For the text-containing cell, return its midpoint in (x, y) coordinate format. 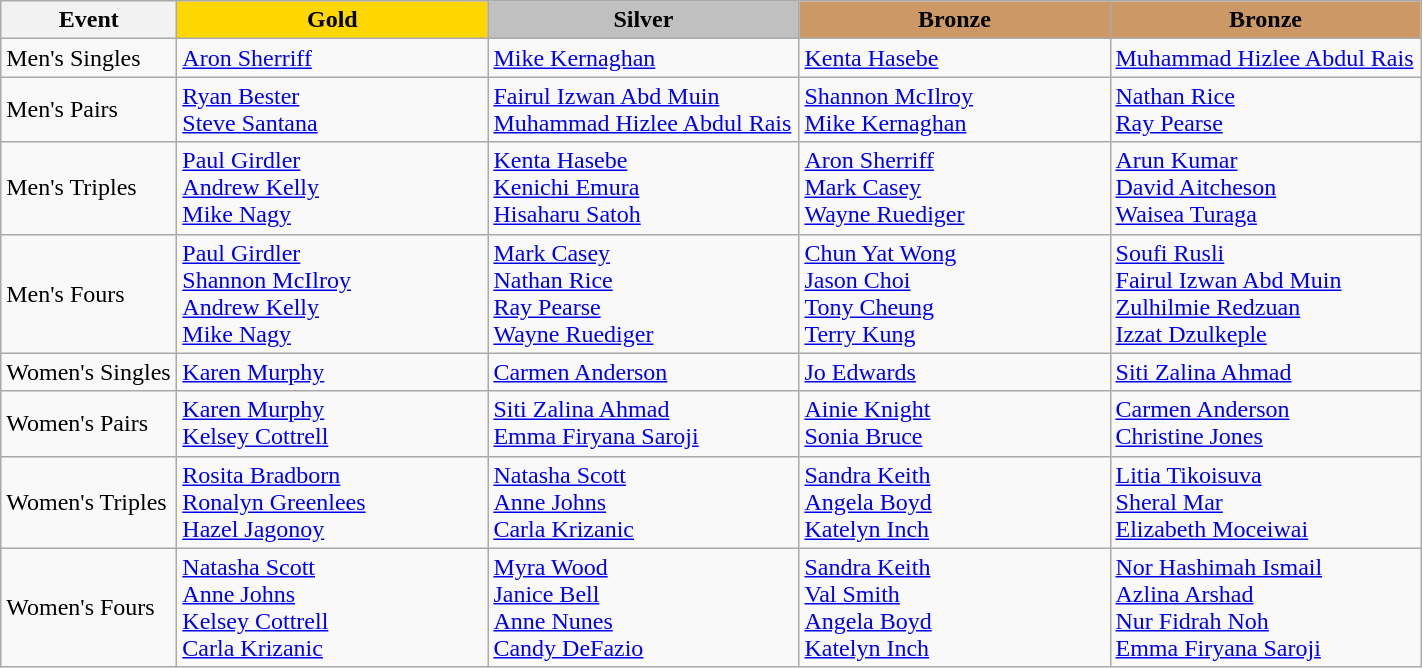
Jo Edwards (954, 372)
Soufi RusliFairul Izwan Abd MuinZulhilmie RedzuanIzzat Dzulkeple (1266, 294)
Shannon McIlroyMike Kernaghan (954, 110)
Silver (644, 20)
Carmen AndersonChristine Jones (1266, 424)
Event (89, 20)
Gold (332, 20)
Rosita BradbornRonalyn GreenleesHazel Jagonoy (332, 502)
Sandra KeithAngela BoydKatelyn Inch (954, 502)
Kenta HasebeKenichi EmuraHisaharu Satoh (644, 188)
Men's Triples (89, 188)
Nor Hashimah IsmailAzlina ArshadNur Fidrah NohEmma Firyana Saroji (1266, 608)
Muhammad Hizlee Abdul Rais (1266, 58)
Men's Singles (89, 58)
Men's Pairs (89, 110)
Carmen Anderson (644, 372)
Men's Fours (89, 294)
Chun Yat WongJason ChoiTony CheungTerry Kung (954, 294)
Siti Zalina AhmadEmma Firyana Saroji (644, 424)
Natasha ScottAnne JohnsCarla Krizanic (644, 502)
Women's Pairs (89, 424)
Aron SherriffMark CaseyWayne Ruediger (954, 188)
Paul GirdlerShannon McIlroyAndrew KellyMike Nagy (332, 294)
Natasha ScottAnne JohnsKelsey CottrellCarla Krizanic (332, 608)
Women's Fours (89, 608)
Women's Singles (89, 372)
Mark CaseyNathan RiceRay PearseWayne Ruediger (644, 294)
Myra WoodJanice BellAnne NunesCandy DeFazio (644, 608)
Siti Zalina Ahmad (1266, 372)
Ainie KnightSonia Bruce (954, 424)
Mike Kernaghan (644, 58)
Aron Sherriff (332, 58)
Fairul Izwan Abd MuinMuhammad Hizlee Abdul Rais (644, 110)
Kenta Hasebe (954, 58)
Karen MurphyKelsey Cottrell (332, 424)
Ryan BesterSteve Santana (332, 110)
Paul GirdlerAndrew KellyMike Nagy (332, 188)
Women's Triples (89, 502)
Karen Murphy (332, 372)
Sandra KeithVal SmithAngela BoydKatelyn Inch (954, 608)
Litia TikoisuvaSheral MarElizabeth Moceiwai (1266, 502)
Arun KumarDavid AitchesonWaisea Turaga (1266, 188)
Nathan RiceRay Pearse (1266, 110)
